Locate the cell with the specified text and output its (x, y) center coordinate. 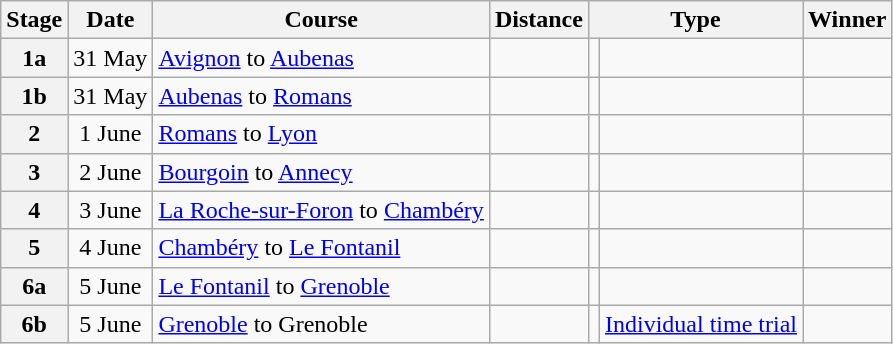
1b (34, 96)
Course (322, 20)
Romans to Lyon (322, 134)
Stage (34, 20)
6b (34, 324)
6a (34, 286)
1 June (110, 134)
Individual time trial (702, 324)
2 (34, 134)
3 (34, 172)
Distance (538, 20)
4 (34, 210)
La Roche-sur-Foron to Chambéry (322, 210)
Date (110, 20)
Bourgoin to Annecy (322, 172)
Winner (848, 20)
Aubenas to Romans (322, 96)
2 June (110, 172)
Grenoble to Grenoble (322, 324)
Avignon to Aubenas (322, 58)
4 June (110, 248)
Le Fontanil to Grenoble (322, 286)
Type (695, 20)
Chambéry to Le Fontanil (322, 248)
5 (34, 248)
1a (34, 58)
3 June (110, 210)
